Find where the given text appears and provide that cell's center as [x, y] coordinate. 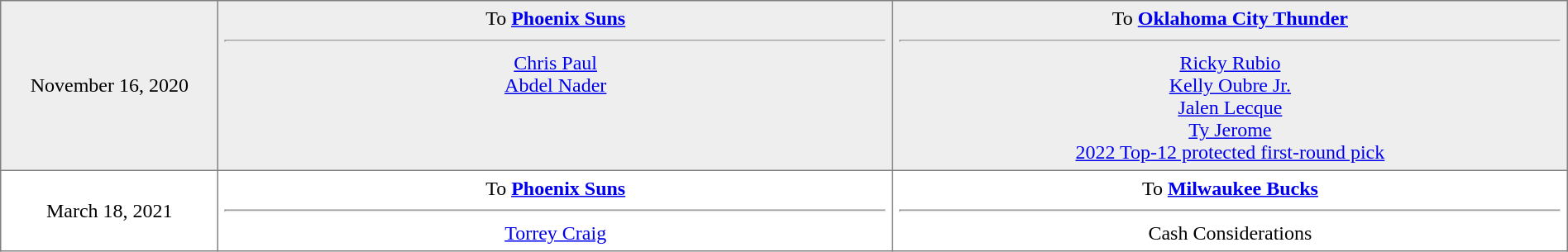
To Oklahoma City Thunder Ricky Rubio Kelly Oubre Jr. Jalen Lecque Ty Jerome2022 Top-12 protected first-round pick [1231, 86]
To Phoenix Suns Chris Paul Abdel Nader [556, 86]
November 16, 2020 [109, 86]
March 18, 2021 [109, 211]
To Milwaukee BucksCash Considerations [1231, 211]
To Phoenix Suns Torrey Craig [556, 211]
